Output the (x, y) coordinate of the center of the cell containing the given text.  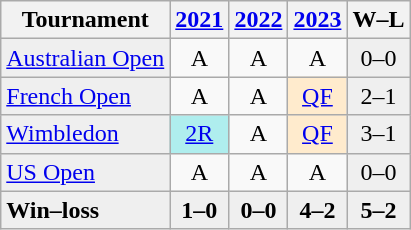
W–L (378, 20)
2–1 (378, 96)
Wimbledon (86, 134)
2022 (258, 20)
Australian Open (86, 58)
3–1 (378, 134)
US Open (86, 172)
2023 (318, 20)
1–0 (200, 210)
2R (200, 134)
French Open (86, 96)
Win–loss (86, 210)
2021 (200, 20)
5–2 (378, 210)
Tournament (86, 20)
4–2 (318, 210)
